Return the (X, Y) coordinate for the center point of the cell that contains the specified text.  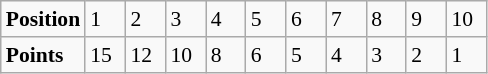
12 (145, 55)
Position (43, 19)
7 (346, 19)
15 (105, 55)
Points (43, 55)
9 (426, 19)
